Scan for the cell matching the given text and deliver its [x, y] coordinate at center. 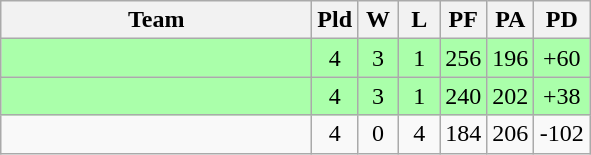
196 [510, 58]
W [378, 20]
0 [378, 134]
184 [464, 134]
-102 [562, 134]
Pld [335, 20]
Team [156, 20]
206 [510, 134]
PD [562, 20]
PA [510, 20]
202 [510, 96]
240 [464, 96]
+60 [562, 58]
PF [464, 20]
256 [464, 58]
L [420, 20]
+38 [562, 96]
